Provide the (X, Y) coordinate of the cell's center where the given text is located.  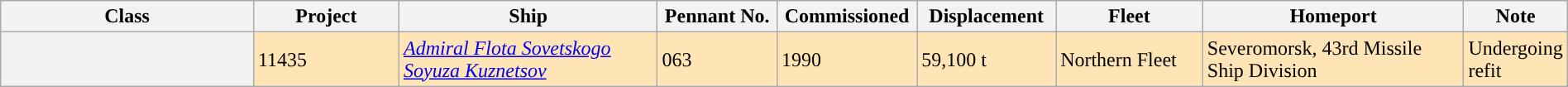
Admiral Flota Sovetskogo Soyuza Kuznetsov (528, 60)
Fleet (1130, 17)
Class (127, 17)
59,100 t (987, 60)
1990 (847, 60)
Ship (528, 17)
Note (1515, 17)
11435 (326, 60)
Undergoing refit (1515, 60)
Pennant No. (717, 17)
Homeport (1333, 17)
063 (717, 60)
Severomorsk, 43rd Missile Ship Division (1333, 60)
Northern Fleet (1130, 60)
Project (326, 17)
Commissioned (847, 17)
Displacement (987, 17)
